From the cell containing the given text, extract its center point as (x, y) coordinate. 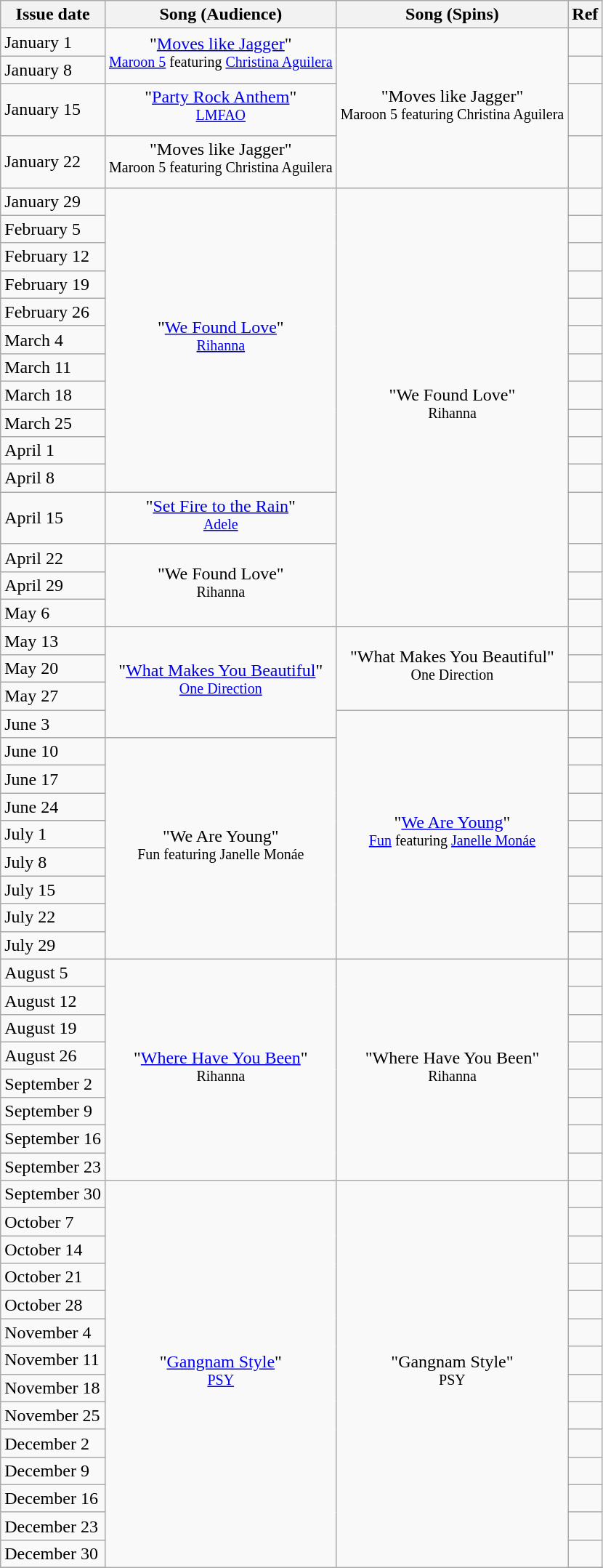
June 3 (53, 724)
September 30 (53, 1194)
September 16 (53, 1139)
July 29 (53, 945)
October 21 (53, 1277)
February 19 (53, 284)
September 9 (53, 1111)
December 9 (53, 1471)
September 2 (53, 1083)
October 14 (53, 1250)
February 26 (53, 312)
January 8 (53, 70)
July 1 (53, 835)
June 10 (53, 752)
November 4 (53, 1332)
August 12 (53, 1000)
April 15 (53, 518)
September 23 (53, 1167)
"Party Rock Anthem"LMFAO (221, 110)
March 18 (53, 395)
December 2 (53, 1443)
May 13 (53, 640)
March 4 (53, 339)
August 5 (53, 973)
January 15 (53, 110)
January 22 (53, 161)
January 1 (53, 42)
Issue date (53, 15)
December 16 (53, 1498)
February 12 (53, 257)
August 26 (53, 1056)
April 1 (53, 451)
February 5 (53, 229)
June 17 (53, 779)
November 25 (53, 1415)
March 11 (53, 367)
"Set Fire to the Rain"Adele (221, 518)
June 24 (53, 807)
Song (Spins) (452, 15)
March 25 (53, 423)
May 20 (53, 669)
November 11 (53, 1360)
April 29 (53, 585)
May 27 (53, 696)
January 29 (53, 201)
July 22 (53, 917)
April 22 (53, 558)
December 23 (53, 1526)
July 15 (53, 890)
August 19 (53, 1028)
October 7 (53, 1222)
Song (Audience) (221, 15)
December 30 (53, 1554)
April 8 (53, 478)
July 8 (53, 862)
May 6 (53, 613)
October 28 (53, 1305)
Ref (586, 15)
November 18 (53, 1388)
